Extract the [x, y] coordinate from the center of the cell holding the provided text.  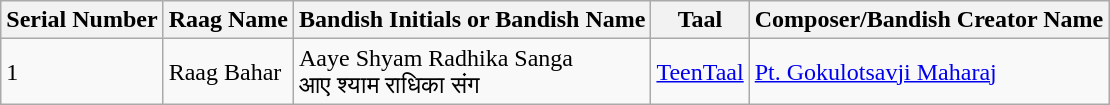
Taal [700, 20]
Raag Name [228, 20]
Aaye Shyam Radhika Sangaआए श्याम राधिका संग [472, 72]
Raag Bahar [228, 72]
Composer/Bandish Creator Name [929, 20]
Pt. Gokulotsavji Maharaj [929, 72]
Serial Number [82, 20]
Bandish Initials or Bandish Name [472, 20]
1 [82, 72]
TeenTaal [700, 72]
